Find where the given text appears and provide that cell's center as (x, y) coordinate. 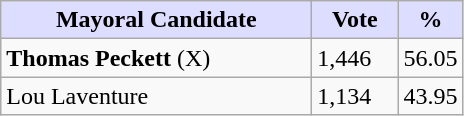
56.05 (430, 58)
Thomas Peckett (X) (156, 58)
1,134 (355, 96)
Mayoral Candidate (156, 20)
1,446 (355, 58)
43.95 (430, 96)
% (430, 20)
Lou Laventure (156, 96)
Vote (355, 20)
